Pinpoint the cell where the given text exists, returning its [x, y] midpoint coordinate. 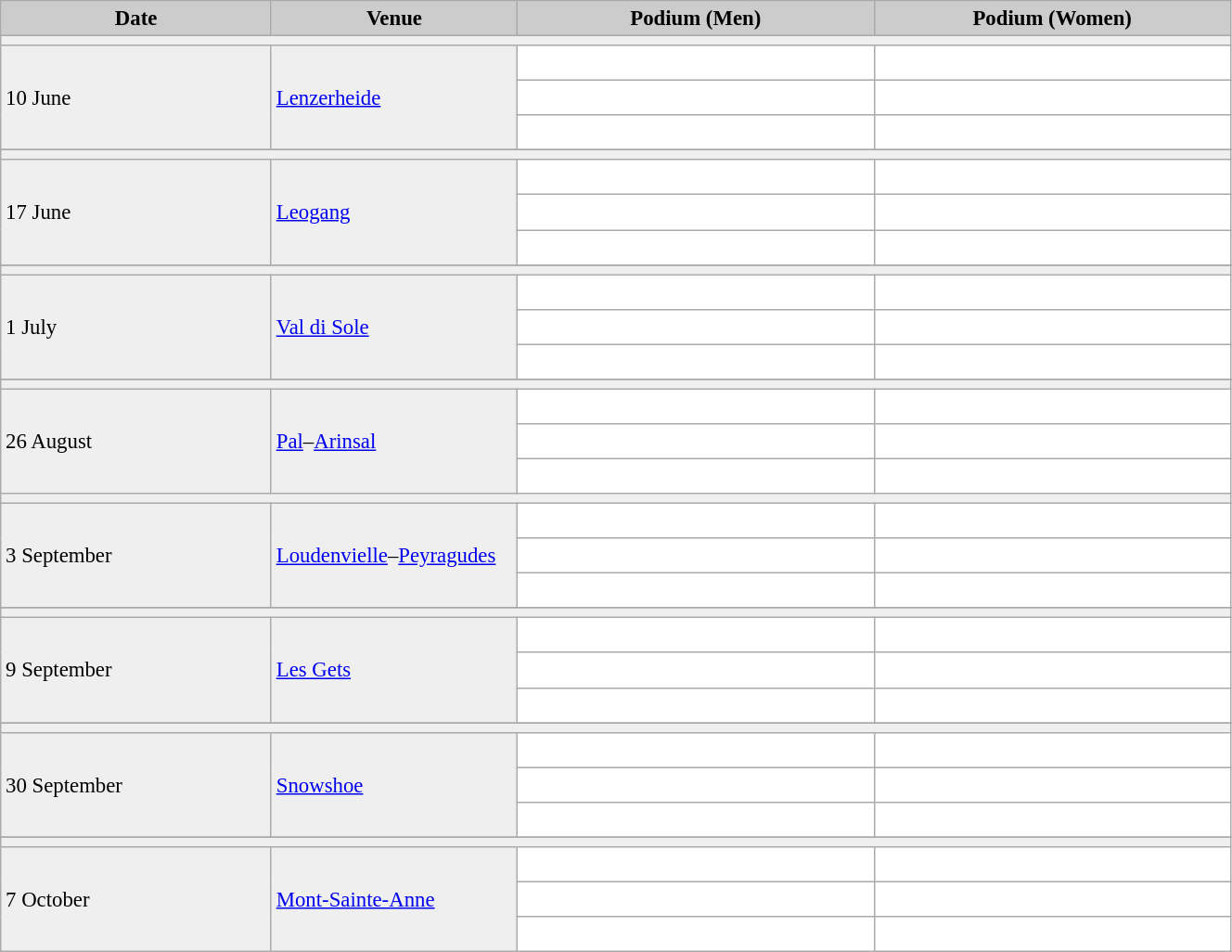
10 June [136, 98]
26 August [136, 442]
Lenzerheide [393, 98]
Mont-Sainte-Anne [393, 900]
Leogang [393, 212]
Venue [393, 19]
1 July [136, 327]
Date [136, 19]
Podium (Men) [696, 19]
Les Gets [393, 670]
9 September [136, 670]
3 September [136, 557]
30 September [136, 785]
7 October [136, 900]
17 June [136, 212]
Pal–Arinsal [393, 442]
Snowshoe [393, 785]
Podium (Women) [1052, 19]
Val di Sole [393, 327]
Loudenvielle–Peyragudes [393, 557]
